Search for the cell housing the specified text and yield its [X, Y] center coordinate. 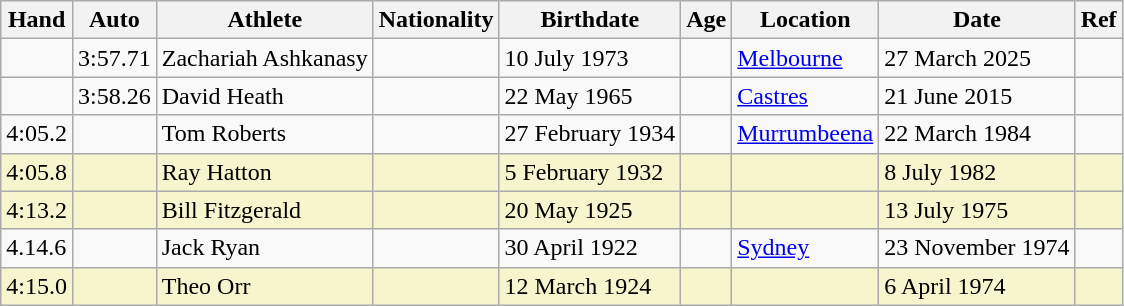
4:05.2 [37, 134]
Theo Orr [264, 286]
3:58.26 [114, 96]
Ray Hatton [264, 172]
21 June 2015 [977, 96]
Birthdate [590, 20]
12 March 1924 [590, 286]
Murrumbeena [806, 134]
Melbourne [806, 58]
Bill Fitzgerald [264, 210]
Location [806, 20]
Hand [37, 20]
4:13.2 [37, 210]
Date [977, 20]
4.14.6 [37, 248]
30 April 1922 [590, 248]
5 February 1932 [590, 172]
Castres [806, 96]
13 July 1975 [977, 210]
Tom Roberts [264, 134]
27 March 2025 [977, 58]
23 November 1974 [977, 248]
Athlete [264, 20]
Jack Ryan [264, 248]
3:57.71 [114, 58]
David Heath [264, 96]
4:15.0 [37, 286]
Zachariah Ashkanasy [264, 58]
Age [706, 20]
Nationality [436, 20]
8 July 1982 [977, 172]
Ref [1098, 20]
20 May 1925 [590, 210]
Sydney [806, 248]
22 May 1965 [590, 96]
10 July 1973 [590, 58]
4:05.8 [37, 172]
Auto [114, 20]
22 March 1984 [977, 134]
6 April 1974 [977, 286]
27 February 1934 [590, 134]
